Output the (X, Y) coordinate of the center of the cell containing the given text.  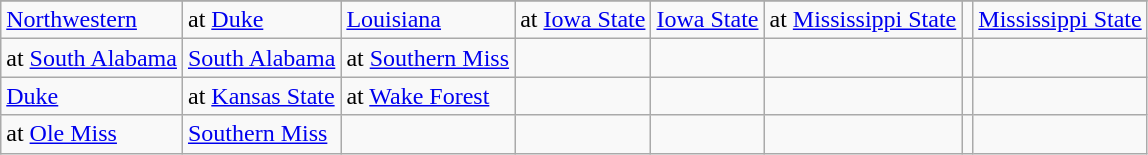
at Southern Miss (428, 58)
at Duke (261, 20)
at Kansas State (261, 96)
South Alabama (261, 58)
at Wake Forest (428, 96)
at Mississippi State (863, 20)
Southern Miss (261, 134)
at Ole Miss (92, 134)
Northwestern (92, 20)
at South Alabama (92, 58)
Mississippi State (1060, 20)
Iowa State (708, 20)
at Iowa State (583, 20)
Louisiana (428, 20)
Duke (92, 96)
